Extract the [X, Y] coordinate from the center of the cell holding the provided text.  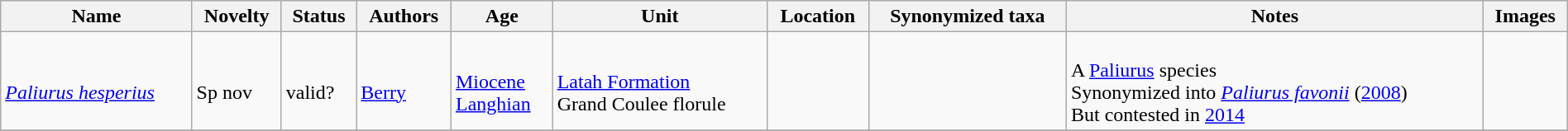
Status [319, 16]
A Paliurus speciesSynonymized into Paliurus favonii (2008)But contested in 2014 [1274, 81]
Latah FormationGrand Coulee florule [660, 81]
Authors [404, 16]
Notes [1274, 16]
Synonymized taxa [968, 16]
MioceneLanghian [501, 81]
Sp nov [237, 81]
Berry [404, 81]
Unit [660, 16]
Paliurus hesperius [96, 81]
Location [817, 16]
Novelty [237, 16]
Name [96, 16]
Age [501, 16]
valid? [319, 81]
Images [1525, 16]
